Pinpoint the cell where the given text exists, returning its (x, y) midpoint coordinate. 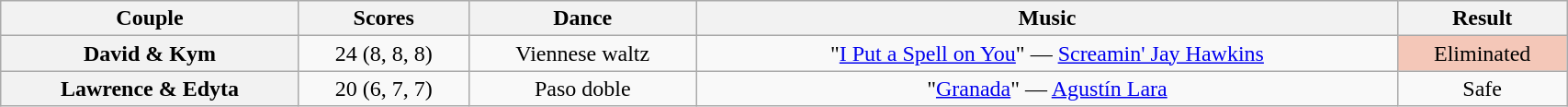
David & Kym (150, 53)
Music (1047, 18)
Safe (1483, 89)
"I Put a Spell on You" — Screamin' Jay Hawkins (1047, 53)
"Granada" — Agustín Lara (1047, 89)
Lawrence & Edyta (150, 89)
Paso doble (582, 89)
24 (8, 8, 8) (384, 53)
Couple (150, 18)
Viennese waltz (582, 53)
Scores (384, 18)
Dance (582, 18)
Result (1483, 18)
20 (6, 7, 7) (384, 89)
Eliminated (1483, 53)
